Locate the cell with the specified text and output its (X, Y) center coordinate. 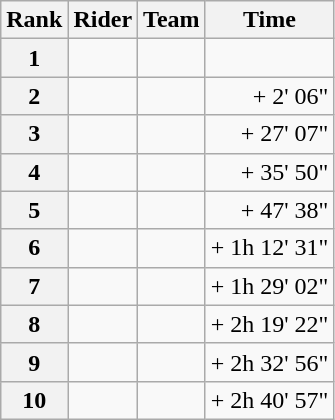
2 (34, 96)
Rank (34, 20)
+ 2h 19' 22" (270, 324)
+ 2' 06" (270, 96)
+ 35' 50" (270, 172)
+ 1h 29' 02" (270, 286)
6 (34, 248)
4 (34, 172)
+ 47' 38" (270, 210)
Rider (103, 20)
9 (34, 362)
+ 2h 32' 56" (270, 362)
8 (34, 324)
+ 1h 12' 31" (270, 248)
5 (34, 210)
Team (172, 20)
7 (34, 286)
Time (270, 20)
1 (34, 58)
3 (34, 134)
+ 2h 40' 57" (270, 400)
10 (34, 400)
+ 27' 07" (270, 134)
